Scan for the cell matching the given text and deliver its (X, Y) coordinate at center. 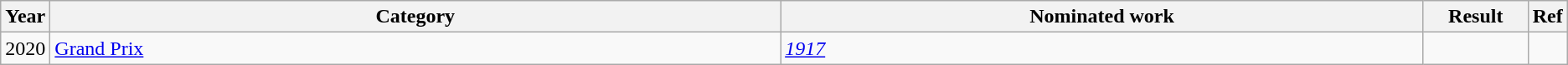
Grand Prix (415, 48)
Ref (1548, 17)
1917 (1102, 48)
Nominated work (1102, 17)
Result (1476, 17)
Year (25, 17)
2020 (25, 48)
Category (415, 17)
